For the text-containing cell, return its midpoint in [X, Y] coordinate format. 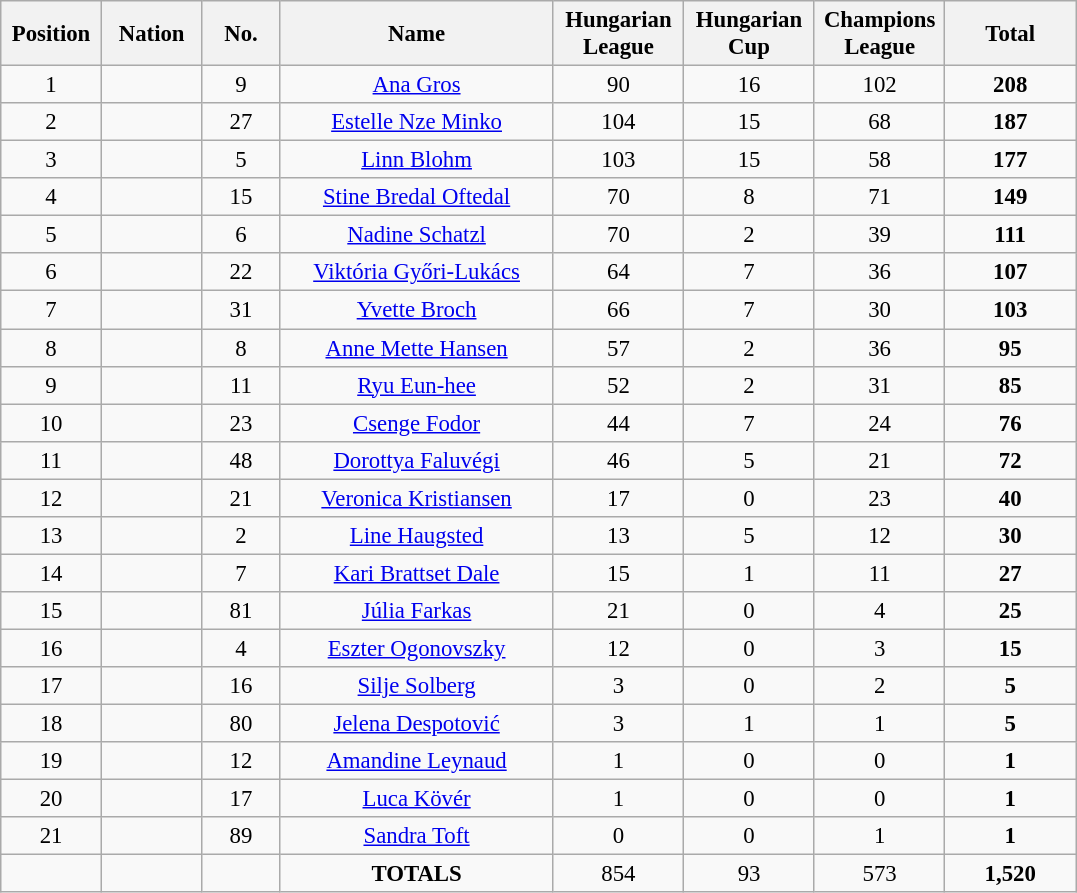
10 [52, 423]
Yvette Broch [416, 310]
102 [880, 85]
Nation [152, 34]
Name [416, 34]
Jelena Despotović [416, 724]
Hungarian Cup [750, 34]
24 [880, 423]
Nadine Schatzl [416, 235]
71 [880, 197]
Csenge Fodor [416, 423]
Júlia Farkas [416, 611]
854 [618, 874]
1,520 [1010, 874]
52 [618, 385]
Veronica Kristiansen [416, 498]
57 [618, 348]
44 [618, 423]
89 [241, 836]
76 [1010, 423]
Luca Kövér [416, 799]
Position [52, 34]
Stine Bredal Oftedal [416, 197]
19 [52, 761]
111 [1010, 235]
Amandine Leynaud [416, 761]
25 [1010, 611]
208 [1010, 85]
Estelle Nze Minko [416, 122]
107 [1010, 273]
Hungarian League [618, 34]
93 [750, 874]
Dorottya Faluvégi [416, 460]
573 [880, 874]
72 [1010, 460]
TOTALS [416, 874]
Silje Solberg [416, 686]
20 [52, 799]
Ana Gros [416, 85]
39 [880, 235]
No. [241, 34]
149 [1010, 197]
18 [52, 724]
64 [618, 273]
187 [1010, 122]
66 [618, 310]
Anne Mette Hansen [416, 348]
48 [241, 460]
14 [52, 573]
Viktória Győri-Lukács [416, 273]
Total [1010, 34]
90 [618, 85]
68 [880, 122]
Champions League [880, 34]
104 [618, 122]
Eszter Ogonovszky [416, 648]
46 [618, 460]
177 [1010, 160]
40 [1010, 498]
Sandra Toft [416, 836]
Kari Brattset Dale [416, 573]
80 [241, 724]
Ryu Eun-hee [416, 385]
81 [241, 611]
Line Haugsted [416, 536]
95 [1010, 348]
58 [880, 160]
Linn Blohm [416, 160]
85 [1010, 385]
22 [241, 273]
